Capture the cell that displays the provided text and extract its (x, y) central coordinate. 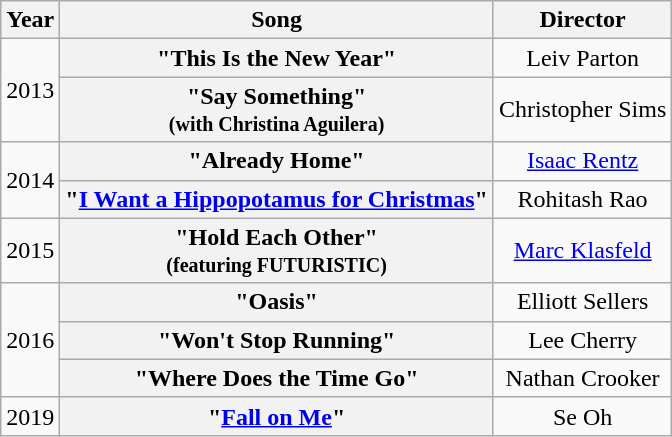
Song (277, 20)
"Where Does the Time Go" (277, 378)
2019 (30, 416)
Lee Cherry (582, 340)
Leiv Parton (582, 58)
Elliott Sellers (582, 302)
"Say Something"(with Christina Aguilera) (277, 110)
"Oasis" (277, 302)
2014 (30, 180)
"I Want a Hippopotamus for Christmas" (277, 199)
Christopher Sims (582, 110)
Director (582, 20)
Se Oh (582, 416)
"Already Home" (277, 161)
2013 (30, 90)
"Fall on Me" (277, 416)
2015 (30, 250)
Nathan Crooker (582, 378)
Marc Klasfeld (582, 250)
2016 (30, 340)
"Won't Stop Running" (277, 340)
"This Is the New Year" (277, 58)
Rohitash Rao (582, 199)
Year (30, 20)
"Hold Each Other"(featuring FUTURISTIC) (277, 250)
Isaac Rentz (582, 161)
